Determine the [x, y] coordinate at the center of the cell enclosing the given text.  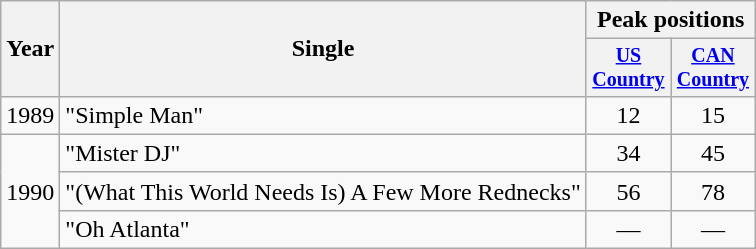
CAN Country [713, 68]
12 [628, 115]
Year [30, 49]
"Oh Atlanta" [323, 229]
Peak positions [670, 20]
"(What This World Needs Is) A Few More Rednecks" [323, 191]
1989 [30, 115]
US Country [628, 68]
78 [713, 191]
1990 [30, 191]
"Simple Man" [323, 115]
34 [628, 153]
Single [323, 49]
15 [713, 115]
45 [713, 153]
"Mister DJ" [323, 153]
56 [628, 191]
